For the text-containing cell, return its midpoint in (x, y) coordinate format. 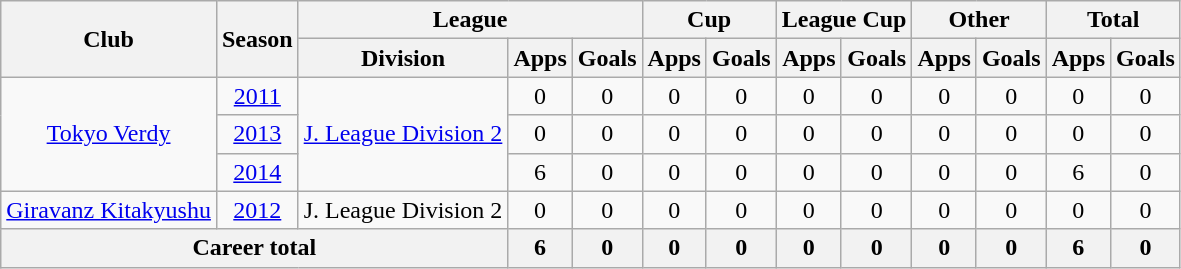
Cup (709, 20)
2013 (257, 134)
Other (979, 20)
Giravanz Kitakyushu (109, 210)
2014 (257, 172)
Total (1113, 20)
Career total (254, 248)
League (470, 20)
Tokyo Verdy (109, 134)
League Cup (844, 20)
2012 (257, 210)
2011 (257, 96)
Club (109, 39)
Division (403, 58)
Season (257, 39)
